Extract the [x, y] coordinate from the center of the cell holding the provided text.  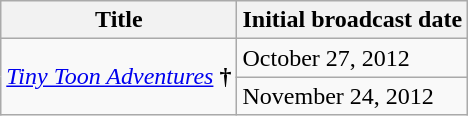
October 27, 2012 [352, 58]
Title [119, 20]
Initial broadcast date [352, 20]
Tiny Toon Adventures † [119, 77]
November 24, 2012 [352, 96]
